Return the (X, Y) coordinate for the center point of the cell that contains the specified text.  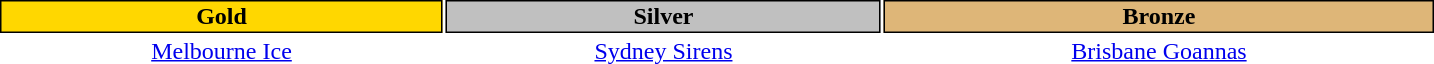
Bronze (1159, 16)
Gold (222, 16)
Silver (664, 16)
